Pinpoint the cell where the given text exists, returning its (x, y) midpoint coordinate. 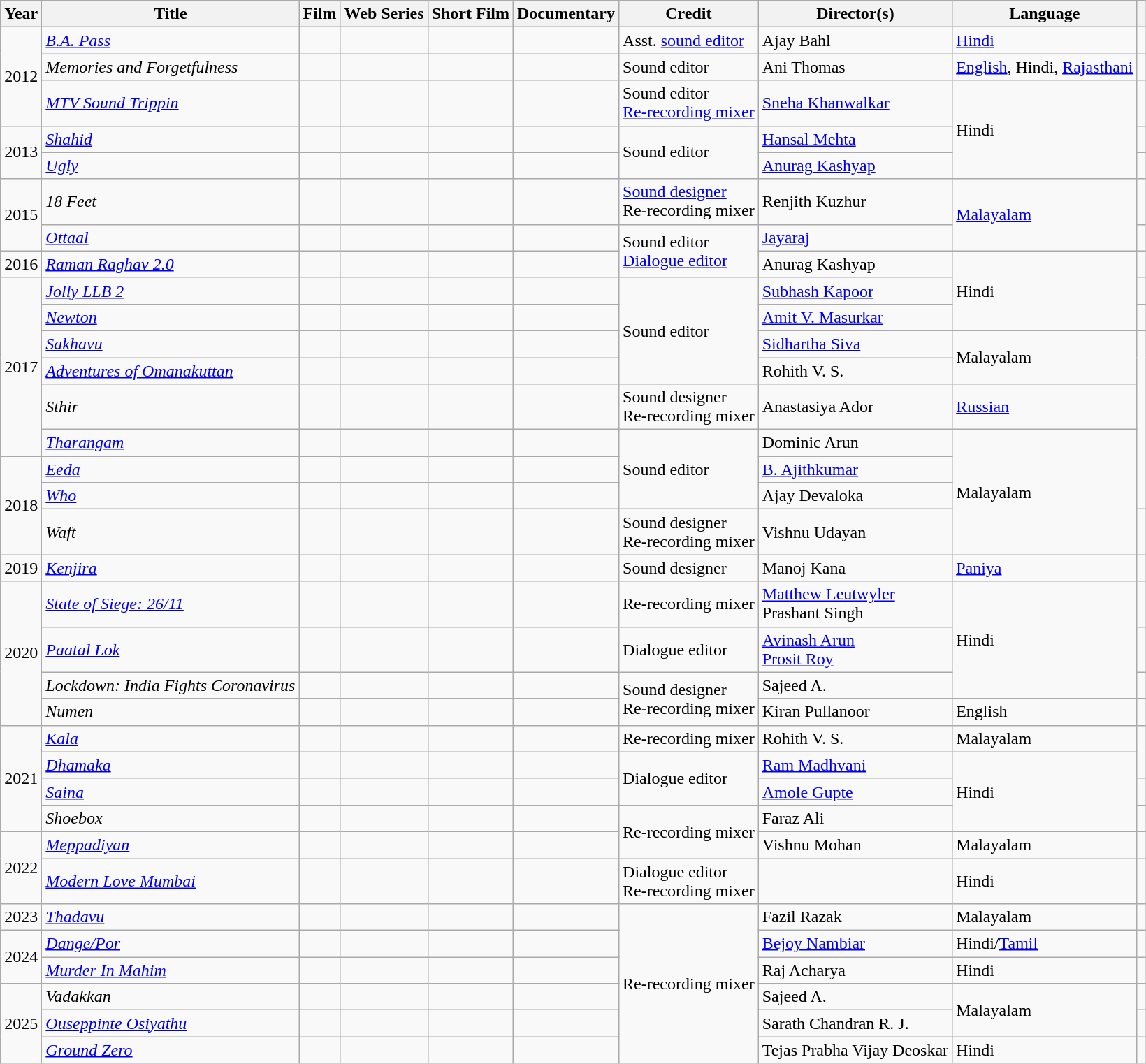
Kenjira (171, 568)
Raman Raghav 2.0 (171, 264)
Vadakkan (171, 997)
2024 (21, 957)
Numen (171, 712)
Jolly LLB 2 (171, 291)
Avinash ArunProsit Roy (855, 650)
Ground Zero (171, 1050)
Kala (171, 738)
Modern Love Mumbai (171, 880)
2020 (21, 653)
Ram Madhvani (855, 765)
Dhamaka (171, 765)
Sthir (171, 407)
Hansal Mehta (855, 139)
Raj Acharya (855, 970)
Sound editorRe-recording mixer (689, 103)
Tejas Prabha Vijay Deoskar (855, 1050)
Amole Gupte (855, 792)
2025 (21, 1023)
Thadavu (171, 917)
English, Hindi, Rajasthani (1045, 67)
Vishnu Udayan (855, 532)
Ouseppinte Osiyathu (171, 1023)
Manoj Kana (855, 568)
Murder In Mahim (171, 970)
2019 (21, 568)
Amit V. Masurkar (855, 317)
Title (171, 14)
2023 (21, 917)
Meppadiyan (171, 845)
Matthew LeutwylerPrashant Singh (855, 604)
2018 (21, 506)
Paniya (1045, 568)
Shoebox (171, 818)
Ajay Devaloka (855, 496)
Fazil Razak (855, 917)
Ani Thomas (855, 67)
Newton (171, 317)
Sneha Khanwalkar (855, 103)
Subhash Kapoor (855, 291)
Director(s) (855, 14)
Adventures of Omanakuttan (171, 371)
Who (171, 496)
Saina (171, 792)
Eeda (171, 469)
Vishnu Mohan (855, 845)
2021 (21, 778)
2022 (21, 868)
Kiran Pullanoor (855, 712)
Documentary (566, 14)
Ajay Bahl (855, 41)
Sound editorDialogue editor (689, 251)
Dialogue editorRe-recording mixer (689, 880)
Ottaal (171, 238)
Short Film (470, 14)
English (1045, 712)
State of Siege: 26/11 (171, 604)
2016 (21, 264)
Year (21, 14)
Asst. sound editor (689, 41)
Waft (171, 532)
B.A. Pass (171, 41)
Sidhartha Siva (855, 344)
Memories and Forgetfulness (171, 67)
Anastasiya Ador (855, 407)
Shahid (171, 139)
Jayaraj (855, 238)
MTV Sound Trippin (171, 103)
Renjith Kuzhur (855, 201)
2015 (21, 215)
Language (1045, 14)
Dominic Arun (855, 443)
Hindi/Tamil (1045, 944)
Faraz Ali (855, 818)
Sound designer (689, 568)
Sarath Chandran R. J. (855, 1023)
18 Feet (171, 201)
2017 (21, 366)
Sakhavu (171, 344)
Lockdown: India Fights Coronavirus (171, 685)
Paatal Lok (171, 650)
Dange/Por (171, 944)
Film (320, 14)
B. Ajithkumar (855, 469)
2012 (21, 77)
2013 (21, 152)
Ugly (171, 166)
Bejoy Nambiar (855, 944)
Tharangam (171, 443)
Credit (689, 14)
Web Series (384, 14)
Russian (1045, 407)
